For the text-containing cell, return its midpoint in [X, Y] coordinate format. 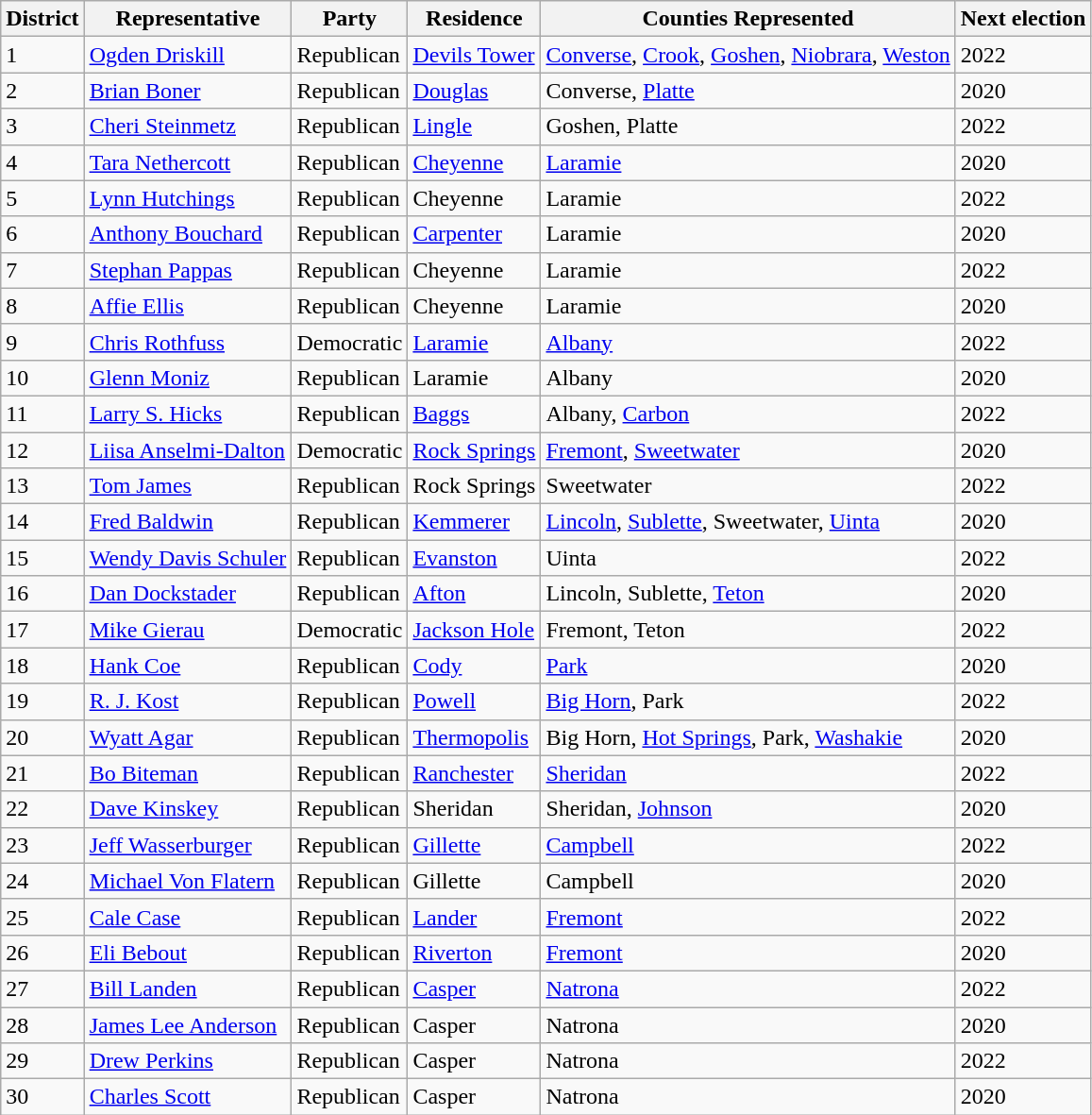
3 [42, 127]
10 [42, 378]
Lingle [474, 127]
R. J. Kost [188, 701]
26 [42, 953]
17 [42, 630]
16 [42, 594]
19 [42, 701]
24 [42, 881]
Sweetwater [748, 486]
Converse, Platte [748, 91]
Baggs [474, 414]
Thermopolis [474, 737]
Affie Ellis [188, 306]
23 [42, 845]
9 [42, 342]
Anthony Bouchard [188, 234]
Ranchester [474, 773]
Powell [474, 701]
Cheri Steinmetz [188, 127]
Eli Bebout [188, 953]
Wendy Davis Schuler [188, 558]
20 [42, 737]
29 [42, 1061]
30 [42, 1097]
5 [42, 198]
Park [748, 666]
Chris Rothfuss [188, 342]
Glenn Moniz [188, 378]
District [42, 19]
Fremont, Teton [748, 630]
22 [42, 809]
6 [42, 234]
Lincoln, Sublette, Teton [748, 594]
Lincoln, Sublette, Sweetwater, Uinta [748, 522]
Lynn Hutchings [188, 198]
Kemmerer [474, 522]
Albany, Carbon [748, 414]
4 [42, 162]
Stephan Pappas [188, 270]
1 [42, 55]
12 [42, 450]
Tom James [188, 486]
Ogden Driskill [188, 55]
Dave Kinskey [188, 809]
Sheridan, Johnson [748, 809]
Uinta [748, 558]
Jackson Hole [474, 630]
Riverton [474, 953]
Representative [188, 19]
11 [42, 414]
7 [42, 270]
Devils Tower [474, 55]
Big Horn, Park [748, 701]
Fred Baldwin [188, 522]
Converse, Crook, Goshen, Niobrara, Weston [748, 55]
Evanston [474, 558]
Bo Biteman [188, 773]
15 [42, 558]
Mike Gierau [188, 630]
Cale Case [188, 917]
Afton [474, 594]
Tara Nethercott [188, 162]
Drew Perkins [188, 1061]
13 [42, 486]
Wyatt Agar [188, 737]
Jeff Wasserburger [188, 845]
Cody [474, 666]
Fremont, Sweetwater [748, 450]
Charles Scott [188, 1097]
2 [42, 91]
25 [42, 917]
Lander [474, 917]
Next election [1023, 19]
8 [42, 306]
Residence [474, 19]
Dan Dockstader [188, 594]
18 [42, 666]
Larry S. Hicks [188, 414]
Douglas [474, 91]
21 [42, 773]
Liisa Anselmi-Dalton [188, 450]
28 [42, 1024]
Michael Von Flatern [188, 881]
Counties Represented [748, 19]
Brian Boner [188, 91]
Bill Landen [188, 988]
Big Horn, Hot Springs, Park, Washakie [748, 737]
Carpenter [474, 234]
27 [42, 988]
Party [349, 19]
James Lee Anderson [188, 1024]
14 [42, 522]
Hank Coe [188, 666]
Goshen, Platte [748, 127]
